Capture the cell that displays the provided text and extract its [x, y] central coordinate. 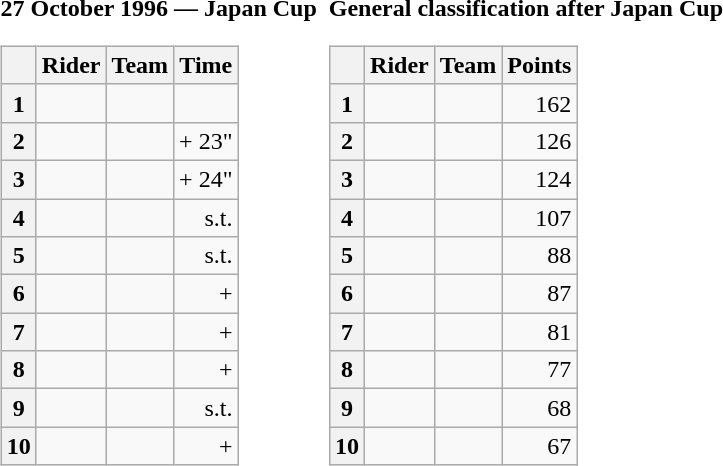
126 [540, 141]
Time [206, 65]
+ 24" [206, 179]
68 [540, 408]
107 [540, 217]
124 [540, 179]
67 [540, 446]
88 [540, 256]
77 [540, 370]
87 [540, 294]
+ 23" [206, 141]
162 [540, 103]
Points [540, 65]
81 [540, 332]
